Find where the given text appears and provide that cell's center as (X, Y) coordinate. 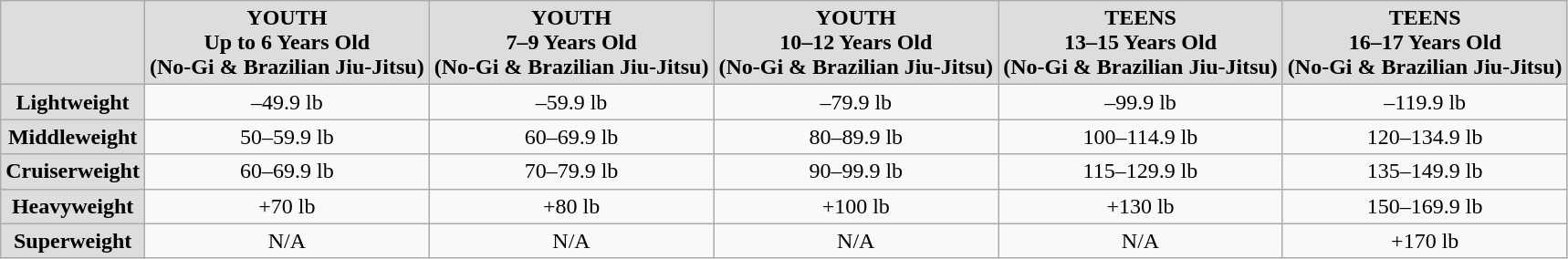
90–99.9 lb (856, 171)
–79.9 lb (856, 102)
Heavyweight (73, 206)
+130 lb (1141, 206)
Cruiserweight (73, 171)
70–79.9 lb (571, 171)
YOUTHUp to 6 Years Old(No-Gi & Brazilian Jiu-Jitsu) (287, 43)
100–114.9 lb (1141, 137)
135–149.9 lb (1425, 171)
115–129.9 lb (1141, 171)
150–169.9 lb (1425, 206)
+100 lb (856, 206)
50–59.9 lb (287, 137)
YOUTH7–9 Years Old(No-Gi & Brazilian Jiu-Jitsu) (571, 43)
+80 lb (571, 206)
80–89.9 lb (856, 137)
+170 lb (1425, 241)
–49.9 lb (287, 102)
TEENS13–15 Years Old(No-Gi & Brazilian Jiu-Jitsu) (1141, 43)
Superweight (73, 241)
YOUTH10–12 Years Old(No-Gi & Brazilian Jiu-Jitsu) (856, 43)
120–134.9 lb (1425, 137)
TEENS16–17 Years Old(No-Gi & Brazilian Jiu-Jitsu) (1425, 43)
–59.9 lb (571, 102)
–99.9 lb (1141, 102)
Lightweight (73, 102)
Middleweight (73, 137)
–119.9 lb (1425, 102)
+70 lb (287, 206)
